Extract the (X, Y) coordinate from the center of the cell holding the provided text.  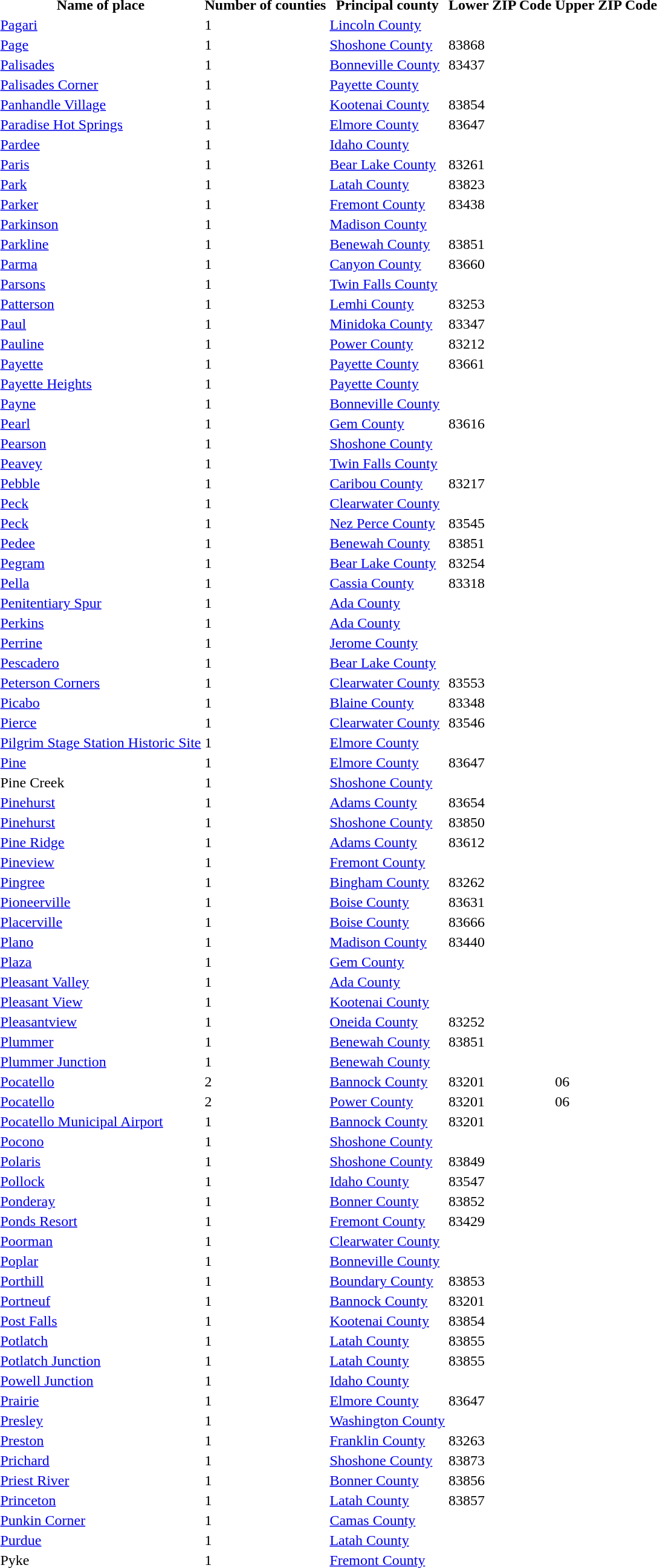
83823 (500, 184)
83438 (500, 204)
Franklin County (387, 1441)
Caribou County (387, 483)
83253 (500, 304)
83440 (500, 942)
83318 (500, 583)
Blaine County (387, 703)
83252 (500, 1022)
83553 (500, 683)
Canyon County (387, 264)
83631 (500, 902)
83547 (500, 1181)
83616 (500, 424)
Jerome County (387, 643)
Bingham County (387, 882)
83873 (500, 1460)
83348 (500, 703)
83660 (500, 264)
83254 (500, 563)
83212 (500, 344)
83868 (500, 45)
Cassia County (387, 583)
Minidoka County (387, 324)
83429 (500, 1221)
83261 (500, 164)
83612 (500, 842)
83217 (500, 483)
Oneida County (387, 1022)
83853 (500, 1281)
Boundary County (387, 1281)
83666 (500, 922)
83856 (500, 1480)
83437 (500, 65)
83850 (500, 822)
Nez Perce County (387, 523)
83347 (500, 324)
83857 (500, 1500)
83262 (500, 882)
83654 (500, 802)
83545 (500, 523)
83263 (500, 1441)
Washington County (387, 1421)
83661 (500, 364)
83546 (500, 723)
Lincoln County (387, 25)
83849 (500, 1161)
Camas County (387, 1520)
83852 (500, 1201)
Lemhi County (387, 304)
